Scan for the cell matching the given text and deliver its [X, Y] coordinate at center. 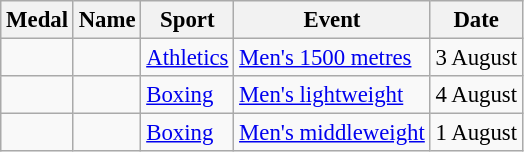
4 August [476, 95]
Sport [188, 20]
Men's 1500 metres [332, 58]
Name [107, 20]
3 August [476, 58]
Men's lightweight [332, 95]
Athletics [188, 58]
Medal [38, 20]
Men's middleweight [332, 133]
1 August [476, 133]
Date [476, 20]
Event [332, 20]
